Provide the [x, y] coordinate of the cell's center where the given text is located.  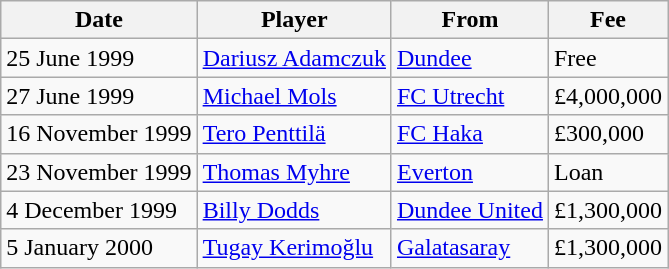
FC Utrecht [470, 96]
Dariusz Adamczuk [294, 58]
Free [608, 58]
16 November 1999 [99, 134]
Galatasaray [470, 248]
Billy Dodds [294, 210]
£4,000,000 [608, 96]
4 December 1999 [99, 210]
Michael Mols [294, 96]
Tugay Kerimoğlu [294, 248]
Date [99, 20]
23 November 1999 [99, 172]
Tero Penttilä [294, 134]
25 June 1999 [99, 58]
Dundee [470, 58]
Thomas Myhre [294, 172]
Player [294, 20]
5 January 2000 [99, 248]
Everton [470, 172]
Loan [608, 172]
27 June 1999 [99, 96]
From [470, 20]
FC Haka [470, 134]
Fee [608, 20]
Dundee United [470, 210]
£300,000 [608, 134]
